For the text-containing cell, return its midpoint in [X, Y] coordinate format. 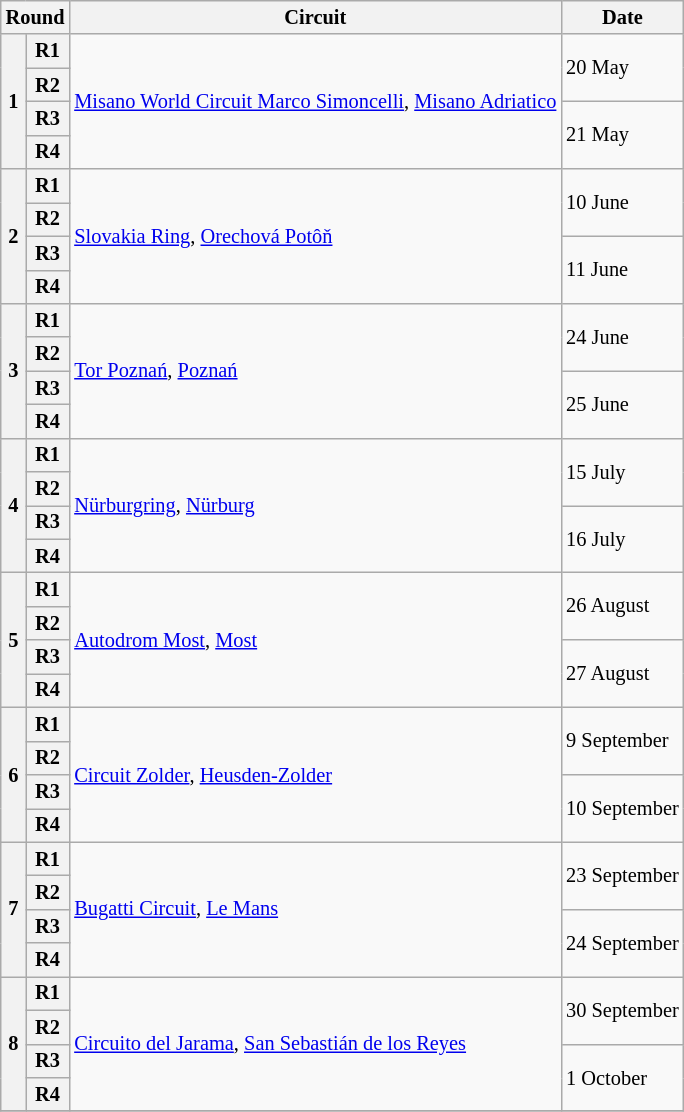
30 September [622, 1010]
23 September [622, 876]
Bugatti Circuit, Le Mans [315, 910]
Date [622, 17]
Tor Poznań, Poznań [315, 370]
26 August [622, 606]
15 July [622, 472]
8 [14, 1044]
24 September [622, 942]
20 May [622, 68]
Autodrom Most, Most [315, 640]
27 August [622, 674]
7 [14, 910]
1 [14, 102]
10 June [622, 202]
9 September [622, 740]
Circuit [315, 17]
21 May [622, 134]
25 June [622, 404]
3 [14, 370]
Misano World Circuit Marco Simoncelli, Misano Adriatico [315, 102]
Circuit Zolder, Heusden-Zolder [315, 774]
Circuito del Jarama, San Sebastián de los Reyes [315, 1044]
1 October [622, 1078]
5 [14, 640]
24 June [622, 336]
16 July [622, 538]
Nürburgring, Nürburg [315, 506]
4 [14, 506]
Round [36, 17]
Slovakia Ring, Orechová Potôň [315, 236]
11 June [622, 270]
6 [14, 774]
2 [14, 236]
10 September [622, 808]
